Search for the cell housing the specified text and yield its (X, Y) center coordinate. 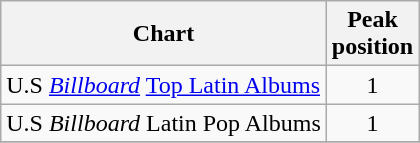
Peakposition (372, 34)
U.S Billboard Latin Pop Albums (164, 123)
U.S Billboard Top Latin Albums (164, 85)
Chart (164, 34)
